Scan for the cell matching the given text and deliver its [X, Y] coordinate at center. 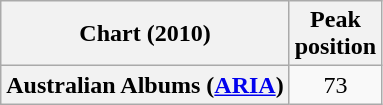
73 [335, 85]
Chart (2010) [145, 34]
Peakposition [335, 34]
Australian Albums (ARIA) [145, 85]
